Capture the cell that displays the provided text and extract its (x, y) central coordinate. 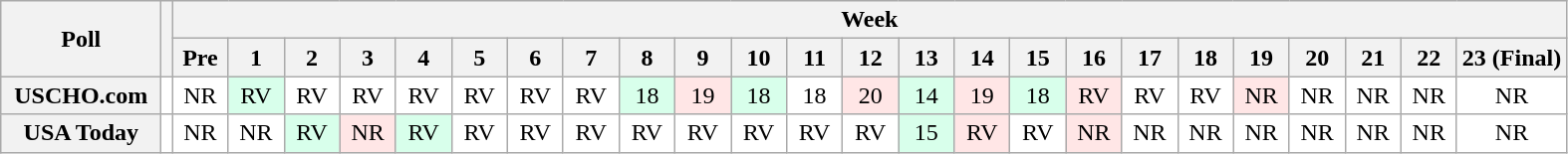
3 (368, 58)
7 (591, 58)
16 (1094, 58)
17 (1150, 58)
21 (1373, 58)
12 (871, 58)
9 (702, 58)
5 (479, 58)
USCHO.com (82, 95)
11 (815, 58)
22 (1429, 58)
Week (870, 20)
13 (926, 58)
2 (312, 58)
Pre (200, 58)
23 (Final) (1511, 58)
4 (423, 58)
6 (535, 58)
10 (759, 58)
Poll (82, 39)
USA Today (82, 133)
1 (256, 58)
8 (647, 58)
